For the text-containing cell, return its midpoint in (x, y) coordinate format. 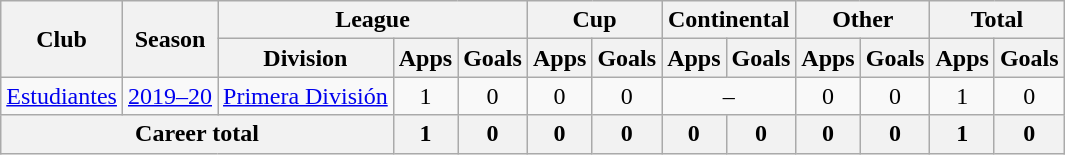
Season (170, 39)
2019–20 (170, 96)
Division (306, 58)
Club (62, 39)
Cup (594, 20)
Other (863, 20)
Primera División (306, 96)
Total (997, 20)
Continental (729, 20)
League (373, 20)
Career total (197, 134)
Estudiantes (62, 96)
– (729, 96)
